Locate the cell with the specified text and output its (x, y) center coordinate. 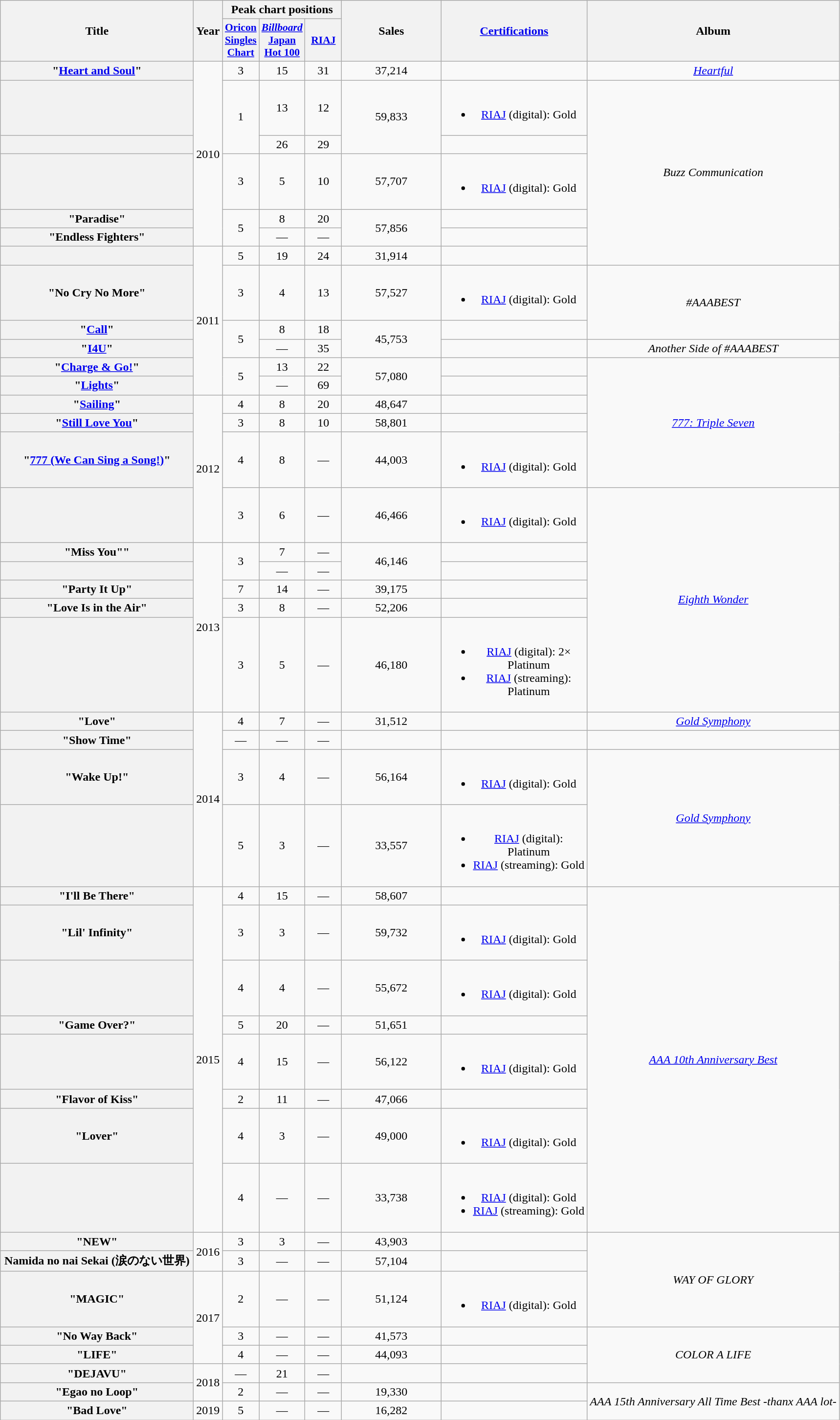
24 (324, 256)
44,003 (391, 460)
37,214 (391, 70)
51,124 (391, 1299)
58,801 (391, 423)
46,180 (391, 665)
12 (324, 108)
57,104 (391, 1261)
AAA 15th Anniversary All Time Best -thanx AAA lot- (713, 1401)
22 (324, 367)
"Heart and Soul" (97, 70)
Buzz Communication (713, 173)
14 (282, 589)
69 (324, 385)
RIAJ (digital): 2× PlatinumRIAJ (streaming): Platinum (514, 665)
51,651 (391, 1025)
Sales (391, 31)
Another Side of #AAABEST (713, 348)
43,903 (391, 1241)
2012 (208, 469)
"Party It Up" (97, 589)
2010 (208, 154)
31,512 (391, 721)
"Game Over?" (97, 1025)
Title (97, 31)
59,833 (391, 117)
44,093 (391, 1354)
Billboard Japan Hot 100 (282, 40)
WAY OF GLORY (713, 1279)
46,146 (391, 561)
"Bad Love" (97, 1410)
"LIFE" (97, 1354)
777: Triple Seven (713, 423)
"Lover" (97, 1136)
16,282 (391, 1410)
6 (282, 515)
2019 (208, 1410)
31 (324, 70)
"I4U" (97, 348)
"Lights" (97, 385)
56,122 (391, 1061)
"Call" (97, 330)
"Love Is in the Air" (97, 608)
"Wake Up!" (97, 777)
RIAJ (digital): PlatinumRIAJ (streaming): Gold (514, 845)
47,066 (391, 1099)
#AAABEST (713, 302)
Oricon Singles Chart (241, 40)
19 (282, 256)
31,914 (391, 256)
RIAJ (digital): GoldRIAJ (streaming): Gold (514, 1197)
29 (324, 145)
57,856 (391, 228)
33,738 (391, 1197)
1 (241, 117)
18 (324, 330)
"Lil' Infinity" (97, 932)
21 (282, 1373)
2017 (208, 1318)
"DEJAVU" (97, 1373)
"MAGIC" (97, 1299)
"No Cry No More" (97, 293)
39,175 (391, 589)
2014 (208, 799)
2016 (208, 1251)
26 (282, 145)
49,000 (391, 1136)
Year (208, 31)
"Sailing" (97, 404)
19,330 (391, 1392)
2013 (208, 627)
"No Way Back" (97, 1336)
45,753 (391, 339)
41,573 (391, 1336)
33,557 (391, 845)
56,164 (391, 777)
COLOR A LIFE (713, 1354)
"Flavor of Kiss" (97, 1099)
"Egao no Loop" (97, 1392)
Peak chart positions (282, 10)
11 (282, 1099)
"Show Time" (97, 740)
"Miss You"" (97, 552)
Certifications (514, 31)
"Charge & Go!" (97, 367)
"I'll Be There" (97, 896)
2018 (208, 1382)
"Still Love You" (97, 423)
Eighth Wonder (713, 600)
59,732 (391, 932)
RIAJ (324, 40)
Album (713, 31)
48,647 (391, 404)
"Paradise" (97, 219)
"777 (We Can Sing a Song!)" (97, 460)
55,672 (391, 988)
52,206 (391, 608)
57,707 (391, 182)
AAA 10th Anniversary Best (713, 1059)
57,527 (391, 293)
Heartful (713, 70)
"Love" (97, 721)
Namida no nai Sekai (涙のない世界) (97, 1261)
58,607 (391, 896)
2015 (208, 1059)
2011 (208, 321)
"NEW" (97, 1241)
57,080 (391, 376)
"Endless Fighters" (97, 237)
35 (324, 348)
46,466 (391, 515)
